Output the [x, y] coordinate of the center of the cell containing the given text.  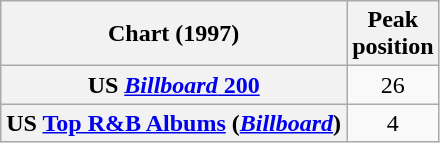
26 [393, 85]
Peak position [393, 34]
4 [393, 123]
Chart (1997) [174, 34]
US Billboard 200 [174, 85]
US Top R&B Albums (Billboard) [174, 123]
